Identify which cell holds the provided text, then report its [x, y] central coordinate. 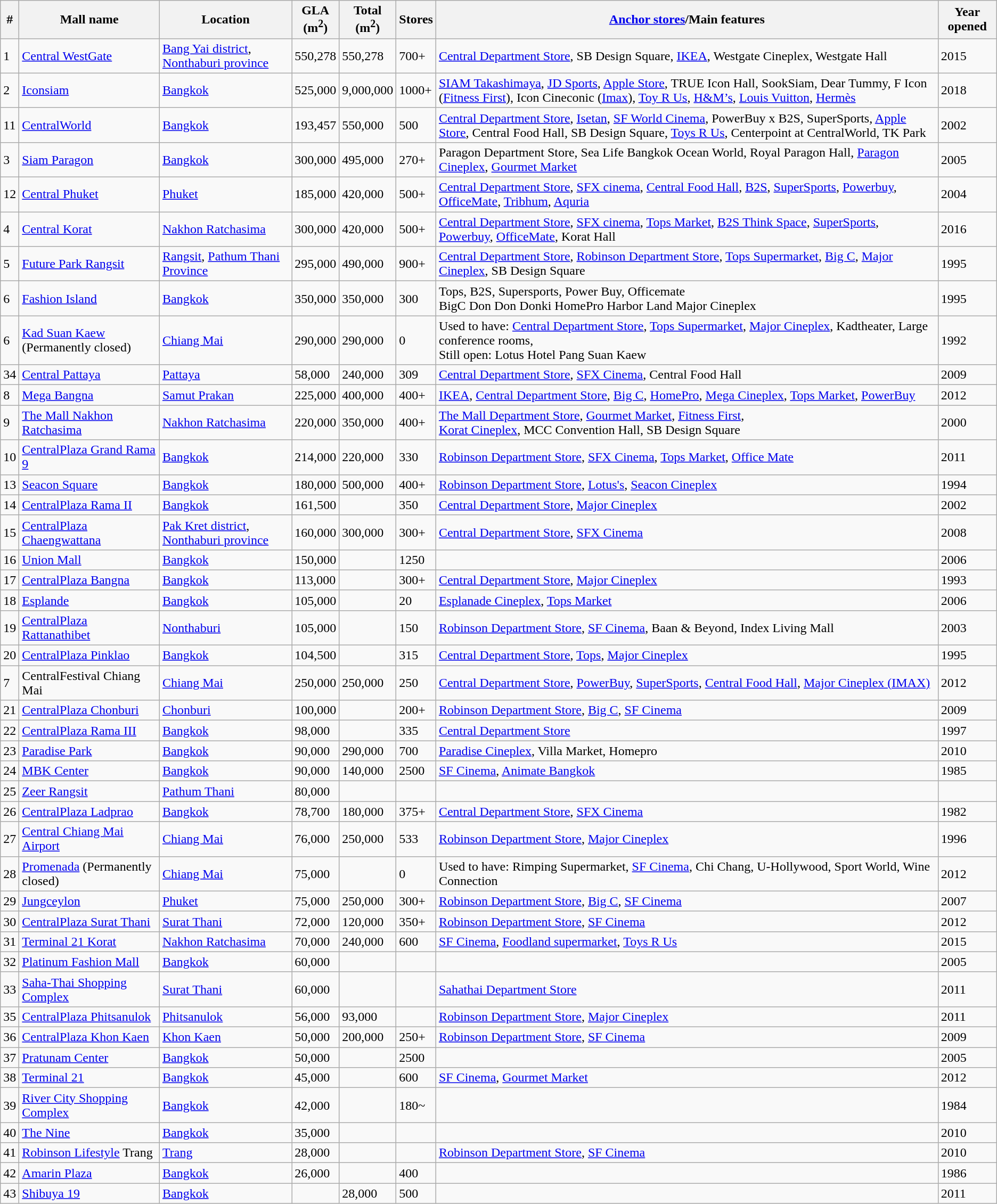
40 [10, 1133]
5 [10, 264]
CentralWorld [89, 125]
The Mall Nakhon Ratchasima [89, 423]
30 [10, 921]
Seacon Square [89, 485]
Central Chiang Mai Airport [89, 839]
58,000 [315, 375]
32 [10, 962]
18 [10, 600]
150,000 [315, 560]
Robinson Department Store, Lotus's, Seacon Cineplex [687, 485]
193,457 [315, 125]
1997 [967, 731]
45,000 [315, 1078]
Kad Suan Kaew (Permanently closed) [89, 340]
900+ [416, 264]
Samut Prakan [225, 395]
1250 [416, 560]
200+ [416, 710]
Central Department Store, Tops, Major Cineplex [687, 656]
3 [10, 160]
Pak Kret district, Nonthaburi province [225, 533]
Central WestGate [89, 55]
41 [10, 1153]
8 [10, 395]
185,000 [315, 195]
9 [10, 423]
11 [10, 125]
Platinum Fashion Mall [89, 962]
27 [10, 839]
Used to have: Rimping Supermarket, SF Cinema, Chi Chang, U-Hollywood, Sport World, Wine Connection [687, 873]
Pathum Thani [225, 791]
72,000 [315, 921]
SF Cinema, Foodland supermarket, Toys R Us [687, 941]
335 [416, 731]
42 [10, 1173]
270+ [416, 160]
Jungceylon [89, 901]
495,000 [367, 160]
533 [416, 839]
2018 [967, 91]
31 [10, 941]
214,000 [315, 457]
2003 [967, 627]
Central Department Store, SFX cinema, Central Food Hall, B2S, SuperSports, Powerbuy, OfficeMate, Tribhum, Aquria [687, 195]
SF Cinema, Animate Bangkok [687, 771]
Year opened [967, 20]
1984 [967, 1105]
Stores [416, 20]
Central Department Store, Robinson Department Store, Tops Supermarket, Big C, Major Cineplex, SB Design Square [687, 264]
42,000 [315, 1105]
Location [225, 20]
24 [10, 771]
CentralPlaza Ladprao [89, 812]
150 [416, 627]
SF Cinema, Gourmet Market [687, 1078]
300 [416, 298]
78,700 [315, 812]
25 [10, 791]
13 [10, 485]
CentralPlaza Khon Kaen [89, 1037]
Central Pattaya [89, 375]
CentralPlaza Rama III [89, 731]
Used to have: Central Department Store, Tops Supermarket, Major Cineplex, Kadtheater, Large conference rooms,Still open: Lotus Hotel Pang Suan Kaew [687, 340]
Esplanade Cineplex, Tops Market [687, 600]
Siam Paragon [89, 160]
550,000 [367, 125]
39 [10, 1105]
Mall name [89, 20]
MBK Center [89, 771]
161,500 [315, 505]
250+ [416, 1037]
120,000 [367, 921]
70,000 [315, 941]
35,000 [315, 1133]
33 [10, 989]
CentralPlaza Chonburi [89, 710]
Zeer Rangsit [89, 791]
2004 [967, 195]
37 [10, 1058]
250 [416, 683]
28 [10, 873]
93,000 [367, 1017]
Central Department Store, PowerBuy, SuperSports, Central Food Hall, Major Cineplex (IMAX) [687, 683]
56,000 [315, 1017]
Tops, B2S, Supersports, Power Buy, OfficemateBigC Don Don Donki HomePro Harbor Land Major Cineplex [687, 298]
Central Department Store, SB Design Square, IKEA, Westgate Cineplex, Westgate Hall [687, 55]
1992 [967, 340]
1986 [967, 1173]
21 [10, 710]
26,000 [315, 1173]
Promenada (Permanently closed) [89, 873]
2016 [967, 229]
104,500 [315, 656]
400 [416, 1173]
Fashion Island [89, 298]
Phitsanulok [225, 1017]
1996 [967, 839]
Paragon Department Store, Sea Life Bangkok Ocean World, Royal Paragon Hall, Paragon Cineplex, Gourmet Market [687, 160]
1985 [967, 771]
Robinson Lifestyle Trang [89, 1153]
Pattaya [225, 375]
19 [10, 627]
CentralPlaza Pinklao [89, 656]
1000+ [416, 91]
225,000 [315, 395]
Central Department Store, SFX cinema, Tops Market, B2S Think Space, SuperSports, Powerbuy, OfficeMate, Korat Hall [687, 229]
80,000 [315, 791]
4 [10, 229]
490,000 [367, 264]
1 [10, 55]
Chonburi [225, 710]
17 [10, 580]
CentralFestival Chiang Mai [89, 683]
2008 [967, 533]
315 [416, 656]
295,000 [315, 264]
Central Phuket [89, 195]
CentralPlaza Rama II [89, 505]
CentralPlaza Grand Rama 9 [89, 457]
16 [10, 560]
22 [10, 731]
CentralPlaza Surat Thani [89, 921]
1993 [967, 580]
Terminal 21 [89, 1078]
160,000 [315, 533]
309 [416, 375]
Paradise Park [89, 751]
350 [416, 505]
Robinson Department Store, SFX Cinema, Tops Market, Office Mate [687, 457]
700+ [416, 55]
Esplande [89, 600]
43 [10, 1193]
GLA(m2) [315, 20]
Future Park Rangsit [89, 264]
36 [10, 1037]
140,000 [367, 771]
9,000,000 [367, 91]
76,000 [315, 839]
2 [10, 91]
35 [10, 1017]
400,000 [367, 395]
Total(m2) [367, 20]
Central Korat [89, 229]
Iconsiam [89, 91]
10 [10, 457]
Shibuya 19 [89, 1193]
Sahathai Department Store [687, 989]
113,000 [315, 580]
2007 [967, 901]
Amarin Plaza [89, 1173]
2000 [967, 423]
# [10, 20]
CentralPlaza Bangna [89, 580]
The Nine [89, 1133]
14 [10, 505]
Mega Bangna [89, 395]
1994 [967, 485]
34 [10, 375]
12 [10, 195]
98,000 [315, 731]
180~ [416, 1105]
CentralPlaza Rattanathibet [89, 627]
Paradise Cineplex, Villa Market, Homepro [687, 751]
330 [416, 457]
700 [416, 751]
Trang [225, 1153]
375+ [416, 812]
CentralPlaza Chaengwattana [89, 533]
Saha-Thai Shopping Complex [89, 989]
Pratunam Center [89, 1058]
15 [10, 533]
The Mall Department Store, Gourmet Market, Fitness First,Korat Cineplex, MCC Convention Hall, SB Design Square [687, 423]
Rangsit, Pathum Thani Province [225, 264]
Robinson Department Store, SF Cinema, Baan & Beyond, Index Living Mall [687, 627]
525,000 [315, 91]
IKEA, Central Department Store, Big C, HomePro, Mega Cineplex, Tops Market, PowerBuy [687, 395]
CentralPlaza Phitsanulok [89, 1017]
200,000 [367, 1037]
350+ [416, 921]
29 [10, 901]
7 [10, 683]
River City Shopping Complex [89, 1105]
Central Department Store, SFX Cinema, Central Food Hall [687, 375]
Anchor stores/Main features [687, 20]
Nonthaburi [225, 627]
23 [10, 751]
38 [10, 1078]
Union Mall [89, 560]
100,000 [315, 710]
Terminal 21 Korat [89, 941]
500,000 [367, 485]
Central Department Store [687, 731]
Khon Kaen [225, 1037]
Bang Yai district, Nonthaburi province [225, 55]
1982 [967, 812]
26 [10, 812]
